Capture the cell that displays the provided text and extract its [x, y] central coordinate. 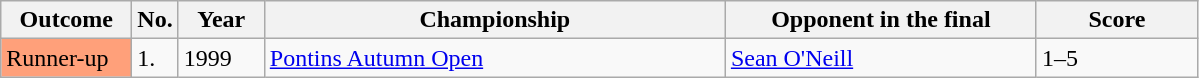
Score [1116, 20]
Runner-up [66, 58]
Championship [494, 20]
Year [221, 20]
Outcome [66, 20]
Opponent in the final [880, 20]
1999 [221, 58]
Pontins Autumn Open [494, 58]
1–5 [1116, 58]
Sean O'Neill [880, 58]
No. [155, 20]
1. [155, 58]
